Search for the cell housing the specified text and yield its [X, Y] center coordinate. 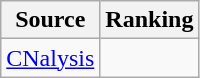
Source [50, 20]
Ranking [150, 20]
CNalysis [50, 58]
